Capture the cell that displays the provided text and extract its [X, Y] central coordinate. 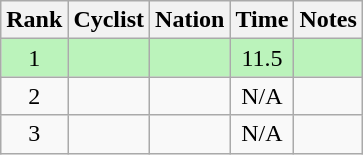
11.5 [262, 58]
Nation [190, 20]
Notes [328, 20]
2 [34, 96]
Rank [34, 20]
3 [34, 134]
1 [34, 58]
Cyclist [109, 20]
Time [262, 20]
